Pinpoint the cell where the given text exists, returning its (x, y) midpoint coordinate. 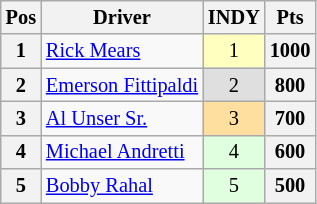
Rick Mears (122, 51)
Emerson Fittipaldi (122, 85)
1000 (290, 51)
Bobby Rahal (122, 186)
Pts (290, 17)
INDY (234, 17)
600 (290, 152)
Driver (122, 17)
800 (290, 85)
Pos (21, 17)
Al Unser Sr. (122, 118)
Michael Andretti (122, 152)
500 (290, 186)
700 (290, 118)
